Search for the cell housing the specified text and yield its (x, y) center coordinate. 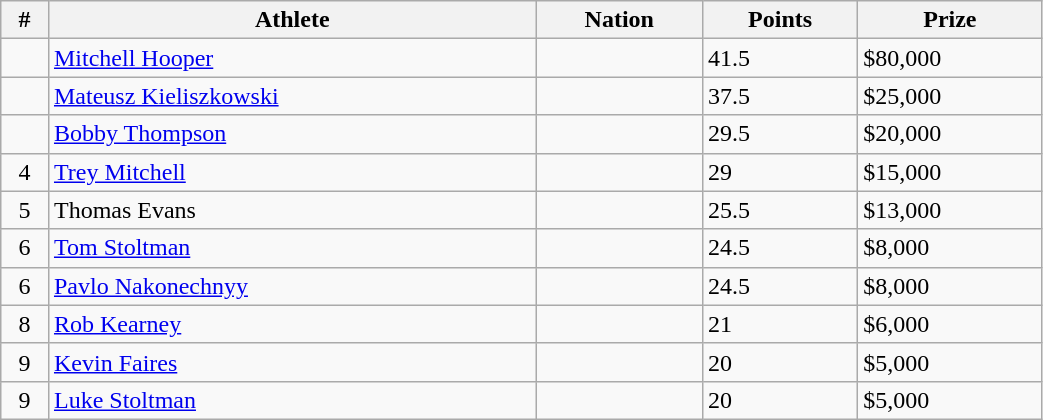
$20,000 (950, 134)
Prize (950, 20)
Luke Stoltman (292, 400)
5 (25, 210)
Nation (619, 20)
Mitchell Hooper (292, 58)
$25,000 (950, 96)
Rob Kearney (292, 324)
4 (25, 172)
Mateusz Kieliszkowski (292, 96)
Pavlo Nakonechnyy (292, 286)
$6,000 (950, 324)
Tom Stoltman (292, 248)
29 (780, 172)
21 (780, 324)
Kevin Faires (292, 362)
$15,000 (950, 172)
Athlete (292, 20)
25.5 (780, 210)
Bobby Thompson (292, 134)
37.5 (780, 96)
Trey Mitchell (292, 172)
$13,000 (950, 210)
Thomas Evans (292, 210)
Points (780, 20)
# (25, 20)
$80,000 (950, 58)
29.5 (780, 134)
8 (25, 324)
41.5 (780, 58)
